Determine the [x, y] coordinate at the center of the cell enclosing the given text.  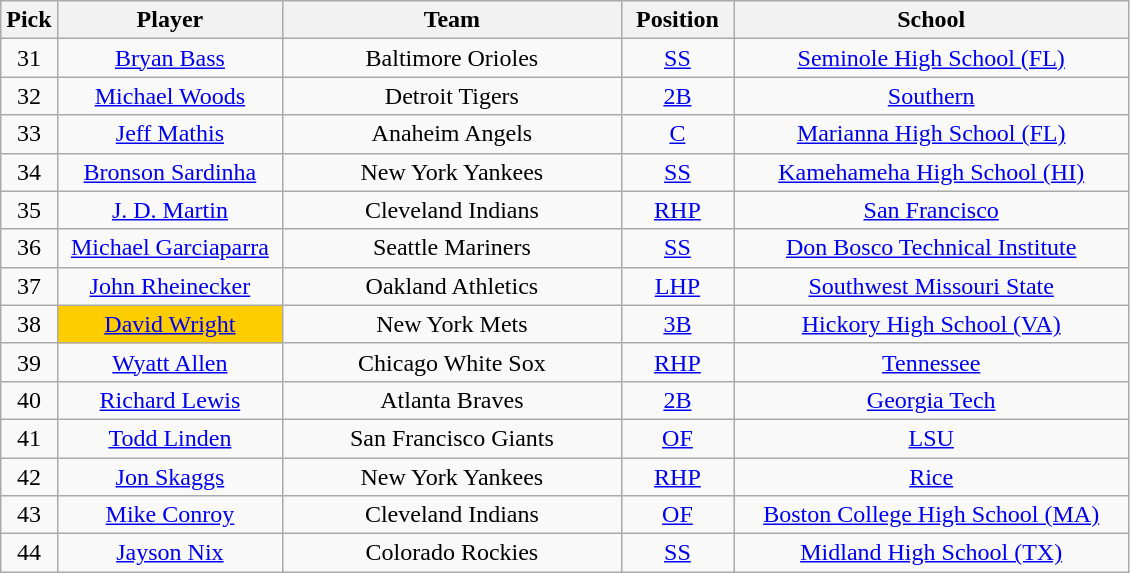
Position [678, 20]
Michael Garciaparra [170, 248]
Team [452, 20]
Hickory High School (VA) [932, 324]
San Francisco Giants [452, 438]
3B [678, 324]
Seminole High School (FL) [932, 58]
Don Bosco Technical Institute [932, 248]
37 [29, 286]
35 [29, 210]
Player [170, 20]
43 [29, 515]
Oakland Athletics [452, 286]
32 [29, 96]
Rice [932, 477]
Mike Conroy [170, 515]
Jon Skaggs [170, 477]
33 [29, 134]
Kamehameha High School (HI) [932, 172]
Richard Lewis [170, 400]
44 [29, 553]
41 [29, 438]
LSU [932, 438]
Jayson Nix [170, 553]
38 [29, 324]
David Wright [170, 324]
Georgia Tech [932, 400]
39 [29, 362]
John Rheinecker [170, 286]
42 [29, 477]
San Francisco [932, 210]
36 [29, 248]
Chicago White Sox [452, 362]
Southern [932, 96]
Marianna High School (FL) [932, 134]
Seattle Mariners [452, 248]
40 [29, 400]
Anaheim Angels [452, 134]
Jeff Mathis [170, 134]
Colorado Rockies [452, 553]
Pick [29, 20]
Midland High School (TX) [932, 553]
LHP [678, 286]
New York Mets [452, 324]
Southwest Missouri State [932, 286]
Boston College High School (MA) [932, 515]
Baltimore Orioles [452, 58]
Atlanta Braves [452, 400]
J. D. Martin [170, 210]
34 [29, 172]
Bronson Sardinha [170, 172]
Detroit Tigers [452, 96]
Bryan Bass [170, 58]
School [932, 20]
Todd Linden [170, 438]
31 [29, 58]
Michael Woods [170, 96]
Wyatt Allen [170, 362]
Tennessee [932, 362]
C [678, 134]
